Scan for the cell matching the given text and deliver its [X, Y] coordinate at center. 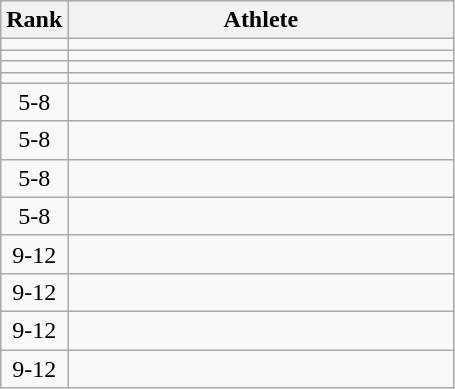
Athlete [261, 20]
Rank [34, 20]
